Search for the cell housing the specified text and yield its [x, y] center coordinate. 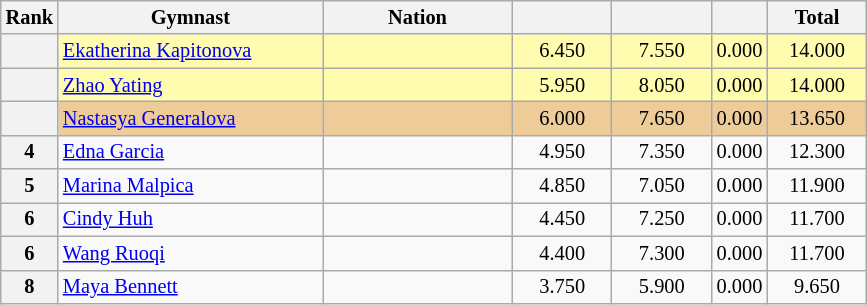
7.550 [662, 51]
12.300 [817, 152]
Ekatherina Kapitonova [190, 51]
9.650 [817, 287]
7.300 [662, 253]
Nastasya Generalova [190, 118]
Edna Garcia [190, 152]
11.900 [817, 186]
Cindy Huh [190, 219]
Total [817, 17]
4 [30, 152]
Rank [30, 17]
5.900 [662, 287]
Gymnast [190, 17]
6.000 [562, 118]
7.250 [662, 219]
Marina Malpica [190, 186]
3.750 [562, 287]
13.650 [817, 118]
Nation [418, 17]
6.450 [562, 51]
Wang Ruoqi [190, 253]
4.400 [562, 253]
7.650 [662, 118]
Zhao Yating [190, 85]
8.050 [662, 85]
Maya Bennett [190, 287]
5.950 [562, 85]
8 [30, 287]
4.850 [562, 186]
4.450 [562, 219]
7.350 [662, 152]
4.950 [562, 152]
7.050 [662, 186]
5 [30, 186]
